Capture the cell that displays the provided text and extract its [x, y] central coordinate. 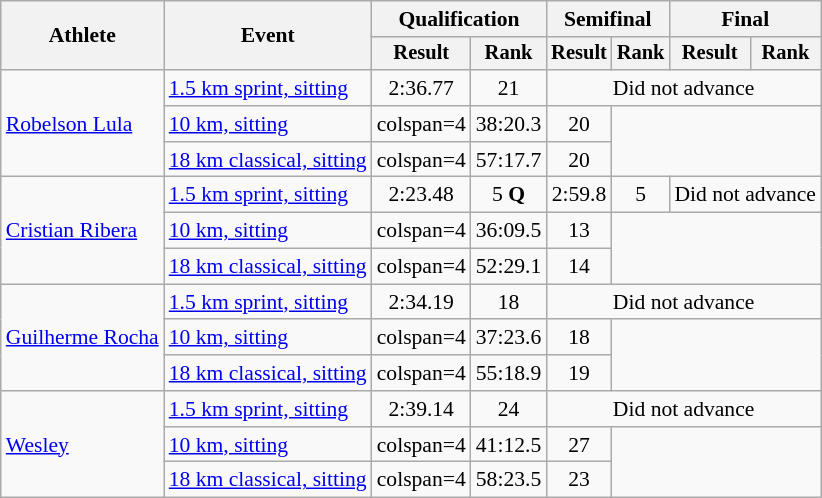
Guilherme Rocha [82, 338]
Event [268, 36]
24 [508, 409]
23 [579, 480]
19 [579, 373]
13 [579, 231]
2:36.77 [422, 88]
55:18.9 [508, 373]
58:23.5 [508, 480]
Final [745, 19]
Qualification [460, 19]
2:34.19 [422, 302]
5 [641, 195]
Semifinal [608, 19]
37:23.6 [508, 338]
41:12.5 [508, 445]
57:17.7 [508, 160]
Cristian Ribera [82, 230]
14 [579, 267]
52:29.1 [508, 267]
Athlete [82, 36]
36:09.5 [508, 231]
Wesley [82, 444]
2:39.14 [422, 409]
5 Q [508, 195]
Robelson Lula [82, 124]
2:59.8 [579, 195]
38:20.3 [508, 124]
21 [508, 88]
2:23.48 [422, 195]
27 [579, 445]
